Return (x, y) of the center of cell containing provided text 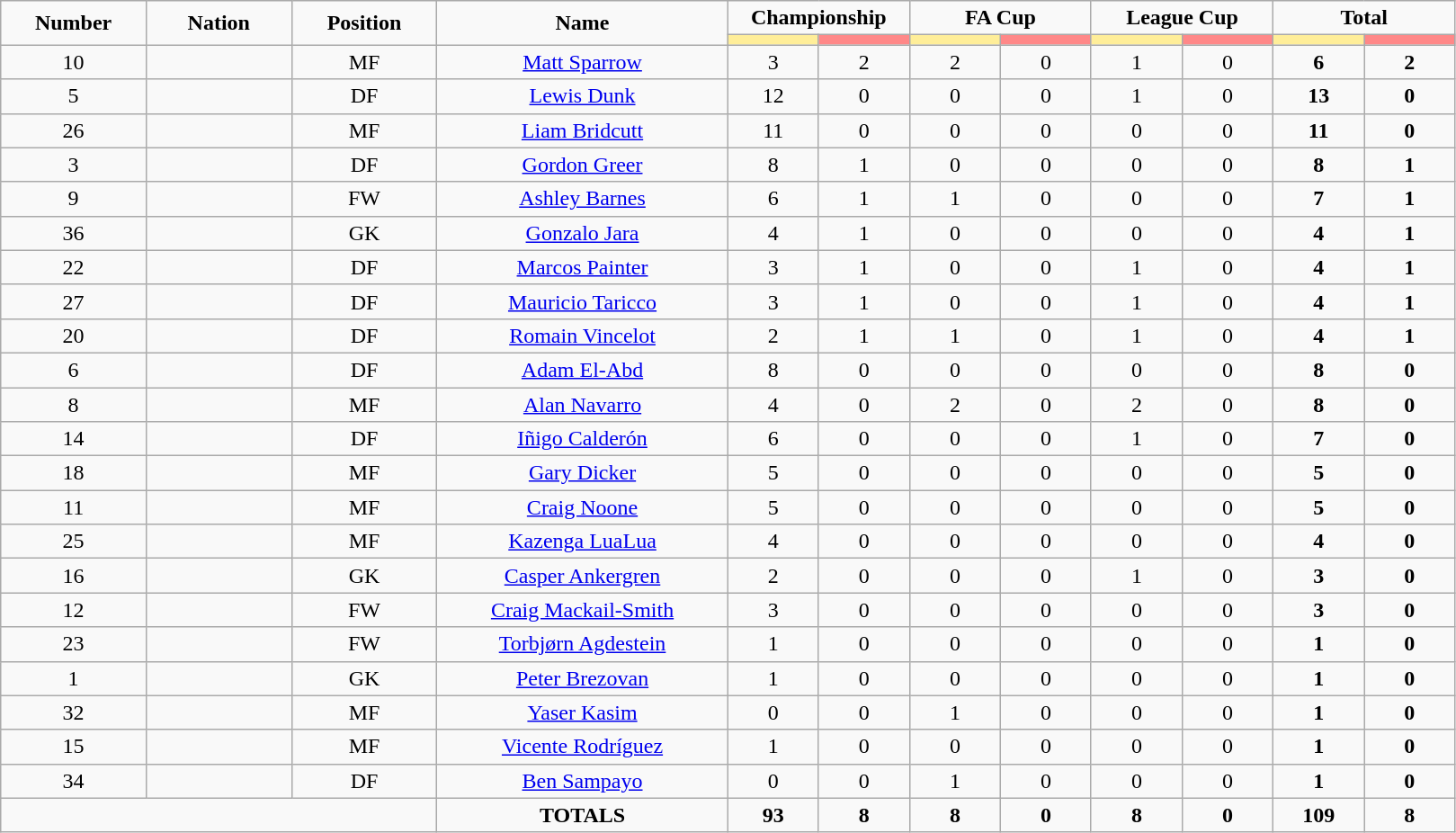
Mauricio Taricco (583, 301)
Ben Sampayo (583, 781)
Vicente Rodríguez (583, 747)
14 (74, 439)
Marcos Painter (583, 267)
Number (74, 23)
26 (74, 130)
Gordon Greer (583, 165)
Adam El-Abd (583, 370)
23 (74, 644)
27 (74, 301)
Nation (219, 23)
16 (74, 576)
Ashley Barnes (583, 199)
Position (364, 23)
Alan Navarro (583, 404)
32 (74, 712)
Peter Brezovan (583, 678)
109 (1318, 815)
Lewis Dunk (583, 96)
13 (1318, 96)
10 (74, 62)
18 (74, 473)
Yaser Kasim (583, 712)
Gonzalo Jara (583, 233)
22 (74, 267)
Matt Sparrow (583, 62)
15 (74, 747)
Craig Mackail-Smith (583, 610)
TOTALS (583, 815)
Liam Bridcutt (583, 130)
Craig Noone (583, 507)
Total (1364, 18)
Casper Ankergren (583, 576)
Torbjørn Agdestein (583, 644)
Iñigo Calderón (583, 439)
Kazenga LuaLua (583, 542)
League Cup (1182, 18)
Name (583, 23)
20 (74, 336)
25 (74, 542)
9 (74, 199)
Championship (818, 18)
36 (74, 233)
FA Cup (1000, 18)
Romain Vincelot (583, 336)
93 (773, 815)
Gary Dicker (583, 473)
34 (74, 781)
